Return the [X, Y] coordinate for the center point of the cell that contains the specified text.  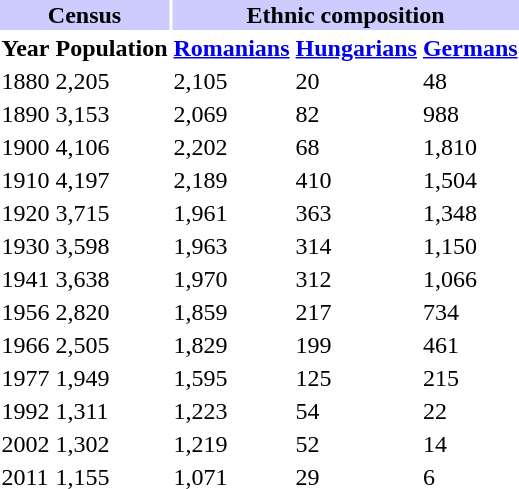
1966 [26, 345]
1,949 [112, 378]
1,961 [232, 213]
2,069 [232, 114]
Ethnic composition [346, 15]
1,302 [112, 444]
1930 [26, 246]
461 [470, 345]
2,105 [232, 81]
1910 [26, 180]
Census [84, 15]
215 [470, 378]
1,810 [470, 147]
1,963 [232, 246]
82 [356, 114]
14 [470, 444]
1,348 [470, 213]
1,504 [470, 180]
48 [470, 81]
54 [356, 411]
68 [356, 147]
1900 [26, 147]
2,820 [112, 312]
1,219 [232, 444]
1890 [26, 114]
1,311 [112, 411]
1941 [26, 279]
1,859 [232, 312]
3,598 [112, 246]
363 [356, 213]
3,153 [112, 114]
1977 [26, 378]
734 [470, 312]
2,189 [232, 180]
1,970 [232, 279]
314 [356, 246]
1956 [26, 312]
1920 [26, 213]
312 [356, 279]
1,150 [470, 246]
2,202 [232, 147]
1,066 [470, 279]
988 [470, 114]
1,829 [232, 345]
2,205 [112, 81]
125 [356, 378]
1,595 [232, 378]
20 [356, 81]
22 [470, 411]
2,505 [112, 345]
1992 [26, 411]
52 [356, 444]
Romanians [232, 48]
4,197 [112, 180]
Year [26, 48]
Hungarians [356, 48]
217 [356, 312]
3,715 [112, 213]
2002 [26, 444]
1880 [26, 81]
3,638 [112, 279]
410 [356, 180]
1,223 [232, 411]
4,106 [112, 147]
Population [112, 48]
199 [356, 345]
Germans [470, 48]
